Find where the given text appears and provide that cell's center as [x, y] coordinate. 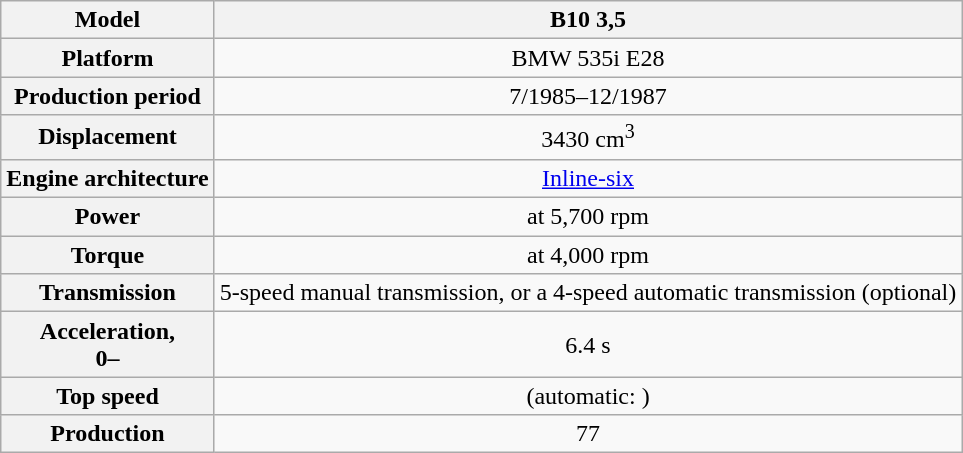
Production [108, 434]
3430 cm3 [588, 138]
Acceleration,0– [108, 344]
77 [588, 434]
Production period [108, 96]
(automatic: ) [588, 396]
Model [108, 20]
6.4 s [588, 344]
Torque [108, 255]
Platform [108, 58]
BMW 535i E28 [588, 58]
B10 3,5 [588, 20]
5-speed manual transmission, or a 4-speed automatic transmission (optional) [588, 293]
Inline-six [588, 178]
Engine architecture [108, 178]
Power [108, 217]
at 5,700 rpm [588, 217]
Displacement [108, 138]
Top speed [108, 396]
Transmission [108, 293]
7/1985–12/1987 [588, 96]
at 4,000 rpm [588, 255]
